Scan for the cell matching the given text and deliver its [X, Y] coordinate at center. 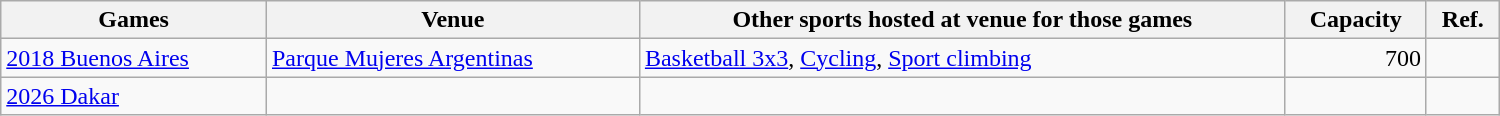
Parque Mujeres Argentinas [452, 58]
Venue [452, 20]
Other sports hosted at venue for those games [962, 20]
Games [134, 20]
Ref. [1462, 20]
2026 Dakar [134, 96]
700 [1356, 58]
Basketball 3x3, Cycling, Sport climbing [962, 58]
Capacity [1356, 20]
2018 Buenos Aires [134, 58]
